Identify which cell holds the provided text, then report its [X, Y] central coordinate. 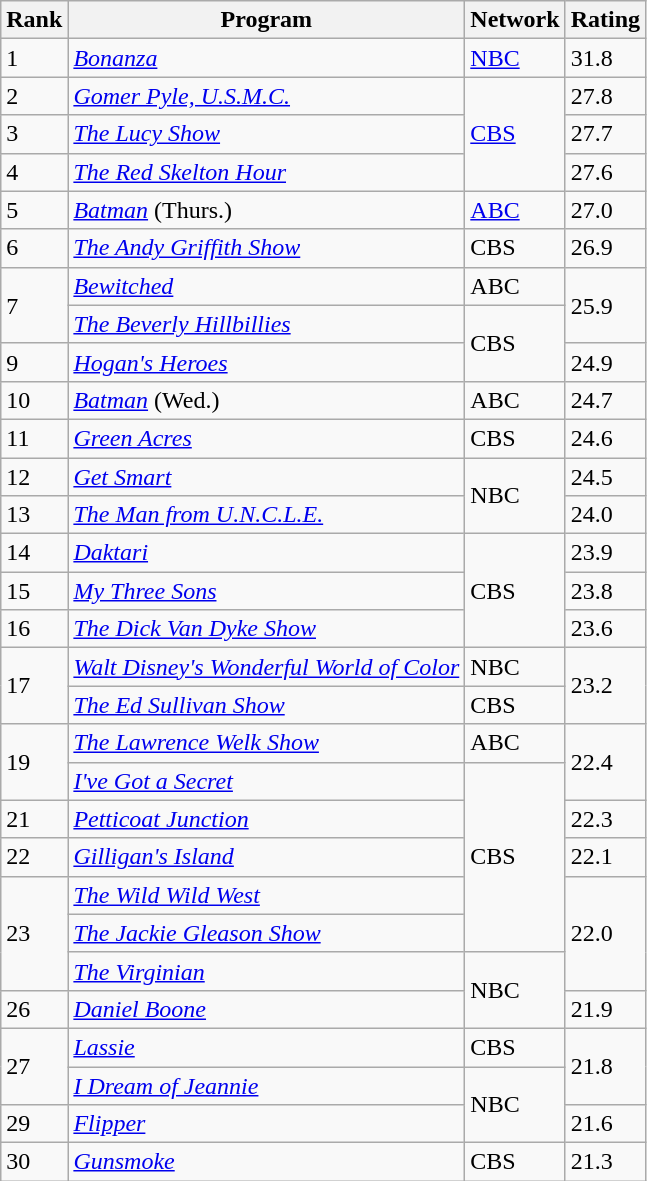
23 [34, 933]
31.8 [605, 58]
Walt Disney's Wonderful World of Color [266, 667]
27.0 [605, 210]
21.9 [605, 1009]
21 [34, 819]
24.6 [605, 438]
Gomer Pyle, U.S.M.C. [266, 96]
Hogan's Heroes [266, 362]
The Man from U.N.C.L.E. [266, 515]
13 [34, 515]
22 [34, 857]
25.9 [605, 305]
9 [34, 362]
Program [266, 20]
24.9 [605, 362]
24.0 [605, 515]
Get Smart [266, 477]
27.7 [605, 134]
19 [34, 762]
5 [34, 210]
Green Acres [266, 438]
22.1 [605, 857]
The Lawrence Welk Show [266, 743]
The Ed Sullivan Show [266, 705]
29 [34, 1124]
I've Got a Secret [266, 781]
26.9 [605, 248]
4 [34, 172]
Rating [605, 20]
Bonanza [266, 58]
The Lucy Show [266, 134]
The Red Skelton Hour [266, 172]
27.8 [605, 96]
Rank [34, 20]
26 [34, 1009]
2 [34, 96]
27.6 [605, 172]
21.6 [605, 1124]
The Wild Wild West [266, 895]
The Jackie Gleason Show [266, 933]
Bewitched [266, 286]
6 [34, 248]
23.6 [605, 629]
Petticoat Junction [266, 819]
3 [34, 134]
Daniel Boone [266, 1009]
7 [34, 305]
24.7 [605, 400]
Gilligan's Island [266, 857]
14 [34, 553]
Network [515, 20]
The Beverly Hillbillies [266, 324]
23.8 [605, 591]
16 [34, 629]
23.9 [605, 553]
30 [34, 1162]
15 [34, 591]
My Three Sons [266, 591]
I Dream of Jeannie [266, 1085]
21.3 [605, 1162]
The Andy Griffith Show [266, 248]
17 [34, 686]
12 [34, 477]
Batman (Thurs.) [266, 210]
23.2 [605, 686]
21.8 [605, 1066]
Flipper [266, 1124]
1 [34, 58]
Gunsmoke [266, 1162]
The Dick Van Dyke Show [266, 629]
The Virginian [266, 971]
Daktari [266, 553]
22.3 [605, 819]
Lassie [266, 1047]
27 [34, 1066]
10 [34, 400]
22.4 [605, 762]
22.0 [605, 933]
24.5 [605, 477]
Batman (Wed.) [266, 400]
11 [34, 438]
